From the cell containing the given text, extract its center point as [X, Y] coordinate. 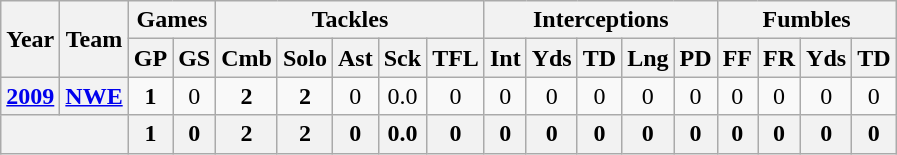
Games [172, 20]
TFL [456, 58]
Cmb [247, 58]
Tackles [350, 20]
GP [150, 58]
2009 [30, 96]
Ast [356, 58]
Lng [648, 58]
Team [94, 39]
Sck [402, 58]
GS [194, 58]
FR [780, 58]
Fumbles [806, 20]
PD [696, 58]
NWE [94, 96]
Year [30, 39]
FF [737, 58]
Interceptions [600, 20]
Int [505, 58]
Solo [304, 58]
